Locate the cell with the specified text and output its (x, y) center coordinate. 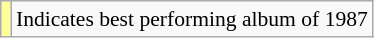
Indicates best performing album of 1987 (192, 19)
